Scan for the cell matching the given text and deliver its [X, Y] coordinate at center. 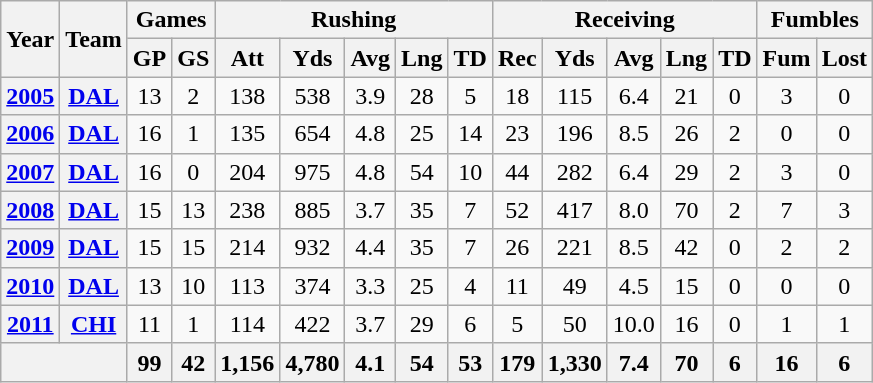
2009 [30, 248]
Lost [844, 58]
Rushing [354, 20]
53 [470, 362]
44 [517, 172]
538 [312, 96]
2005 [30, 96]
Att [248, 58]
417 [574, 210]
99 [149, 362]
18 [517, 96]
4,780 [312, 362]
374 [312, 286]
654 [312, 134]
49 [574, 286]
Team [94, 39]
196 [574, 134]
28 [422, 96]
238 [248, 210]
4.1 [370, 362]
GP [149, 58]
Games [170, 20]
1,156 [248, 362]
Rec [517, 58]
135 [248, 134]
2011 [30, 324]
8.0 [634, 210]
2008 [30, 210]
204 [248, 172]
4.4 [370, 248]
3.9 [370, 96]
14 [470, 134]
214 [248, 248]
Receiving [624, 20]
23 [517, 134]
885 [312, 210]
115 [574, 96]
GS [194, 58]
113 [248, 286]
21 [686, 96]
932 [312, 248]
Fumbles [814, 20]
CHI [94, 324]
4 [470, 286]
221 [574, 248]
282 [574, 172]
2007 [30, 172]
179 [517, 362]
2006 [30, 134]
3.3 [370, 286]
422 [312, 324]
Year [30, 39]
Fum [786, 58]
114 [248, 324]
975 [312, 172]
138 [248, 96]
4.5 [634, 286]
2010 [30, 286]
7.4 [634, 362]
1,330 [574, 362]
52 [517, 210]
10.0 [634, 324]
50 [574, 324]
